Capture the cell that displays the provided text and extract its (X, Y) central coordinate. 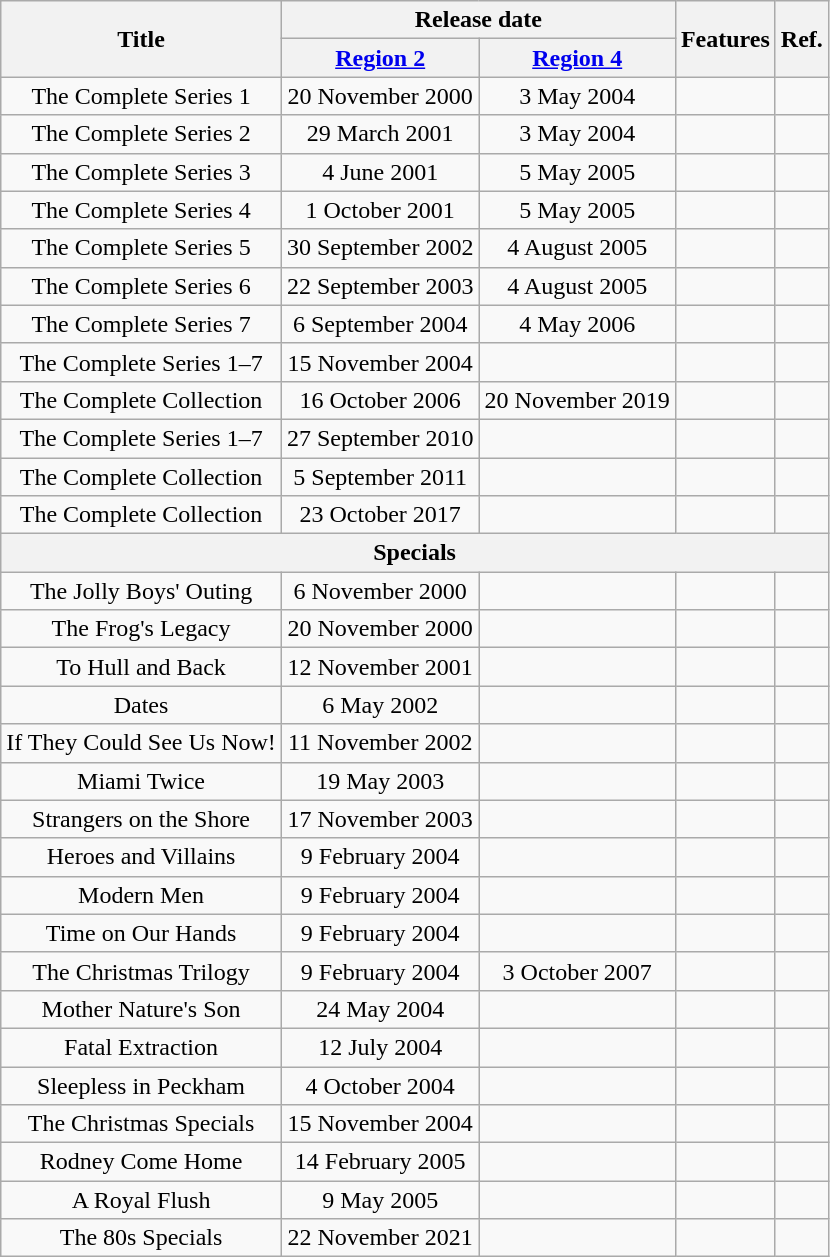
The Complete Series 5 (142, 248)
The Complete Series 3 (142, 172)
4 May 2006 (577, 324)
24 May 2004 (380, 1009)
Heroes and Villains (142, 857)
The 80s Specials (142, 1238)
Region 2 (380, 58)
4 October 2004 (380, 1085)
Region 4 (577, 58)
12 July 2004 (380, 1047)
If They Could See Us Now! (142, 743)
20 November 2019 (577, 400)
17 November 2003 (380, 819)
The Complete Series 6 (142, 286)
Specials (415, 553)
29 March 2001 (380, 134)
To Hull and Back (142, 667)
Ref. (802, 39)
The Jolly Boys' Outing (142, 591)
Sleepless in Peckham (142, 1085)
The Christmas Specials (142, 1124)
Rodney Come Home (142, 1162)
5 September 2011 (380, 477)
27 September 2010 (380, 438)
19 May 2003 (380, 781)
22 September 2003 (380, 286)
6 November 2000 (380, 591)
The Christmas Trilogy (142, 971)
6 May 2002 (380, 705)
The Frog's Legacy (142, 629)
Strangers on the Shore (142, 819)
16 October 2006 (380, 400)
22 November 2021 (380, 1238)
Dates (142, 705)
Miami Twice (142, 781)
Modern Men (142, 895)
1 October 2001 (380, 210)
4 June 2001 (380, 172)
9 May 2005 (380, 1200)
Fatal Extraction (142, 1047)
11 November 2002 (380, 743)
3 October 2007 (577, 971)
14 February 2005 (380, 1162)
30 September 2002 (380, 248)
Mother Nature's Son (142, 1009)
Time on Our Hands (142, 933)
The Complete Series 2 (142, 134)
The Complete Series 7 (142, 324)
A Royal Flush (142, 1200)
Features (725, 39)
Title (142, 39)
6 September 2004 (380, 324)
23 October 2017 (380, 515)
12 November 2001 (380, 667)
The Complete Series 1 (142, 96)
The Complete Series 4 (142, 210)
Release date (478, 20)
